For the text-containing cell, return its midpoint in (x, y) coordinate format. 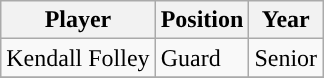
Senior (286, 58)
Player (78, 20)
Kendall Folley (78, 58)
Position (202, 20)
Guard (202, 58)
Year (286, 20)
